Detect which cell encompasses the target text, then output its [x, y] center coordinate. 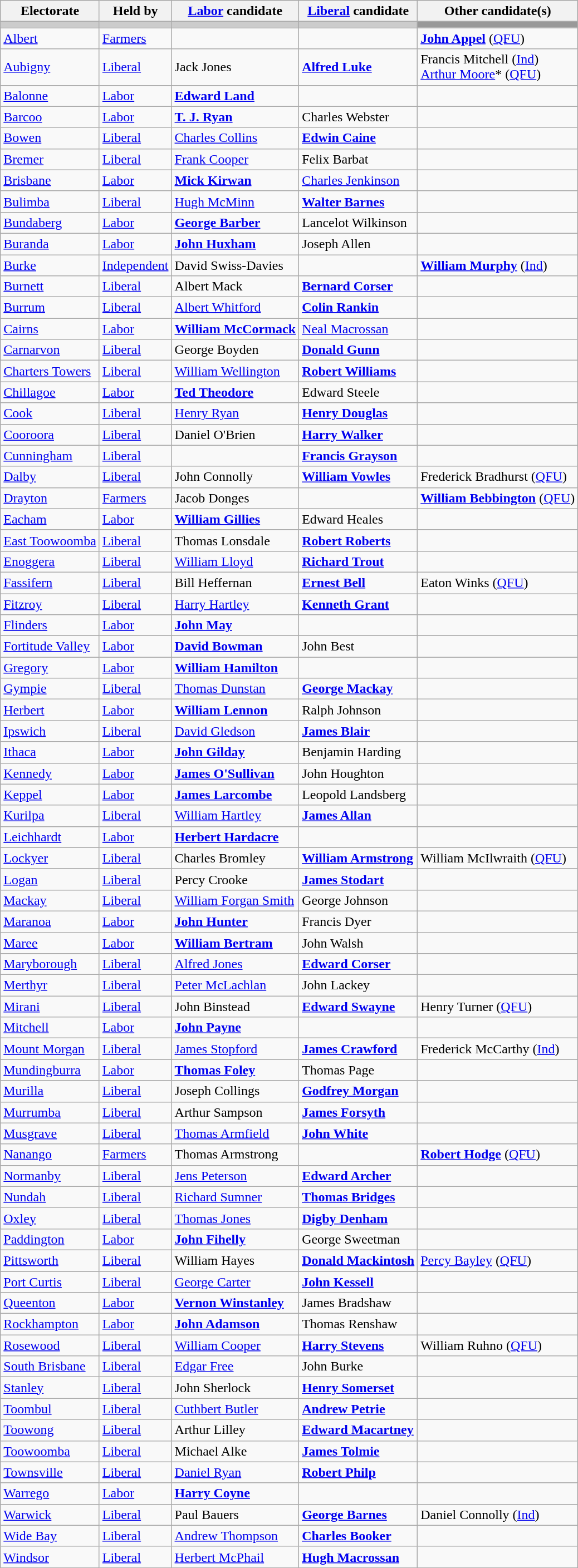
John Best [359, 647]
Thomas Bridges [359, 1197]
Colin Rankin [359, 308]
Normanby [50, 1176]
Thomas Armstrong [235, 1155]
David Swiss-Davies [235, 265]
Michael Alke [235, 1451]
Bill Heffernan [235, 583]
Warwick [50, 1515]
Herbert [50, 710]
Hugh McMinn [235, 201]
James Stopford [235, 1049]
Jack Jones [235, 67]
Jens Peterson [235, 1176]
Benjamin Harding [359, 752]
John Kessell [359, 1281]
Edward Swayne [359, 1007]
Paddington [50, 1239]
Daniel O'Brien [235, 435]
John Gilday [235, 752]
Herbert McPhail [235, 1557]
George Johnson [359, 900]
Murilla [50, 1091]
William Hartley [235, 816]
Arthur Lilley [235, 1430]
Robert Philp [359, 1472]
Cuthbert Butler [235, 1409]
James Blair [359, 731]
Thomas Lonsdale [235, 540]
William Bertram [235, 943]
Dalby [50, 477]
Felix Barbat [359, 159]
Hugh Macrossan [359, 1557]
John Connolly [235, 477]
Charles Jenkinson [359, 180]
Charles Booker [359, 1536]
James Forsyth [359, 1112]
Robert Williams [359, 371]
Gympie [50, 689]
Ernest Bell [359, 583]
John Lackey [359, 985]
James Crawford [359, 1049]
Warrego [50, 1493]
Aubigny [50, 67]
Wide Bay [50, 1536]
James O'Sullivan [235, 773]
George Barnes [359, 1515]
Eaton Winks (QFU) [498, 583]
Barcoo [50, 117]
Thomas Armfield [235, 1133]
William Hamilton [235, 668]
John Walsh [359, 943]
Edward Steele [359, 392]
Paul Bauers [235, 1515]
William Gillies [235, 519]
Held by [135, 11]
Charles Collins [235, 138]
Ted Theodore [235, 392]
Charles Webster [359, 117]
Donald Mackintosh [359, 1260]
John May [235, 625]
Donald Gunn [359, 350]
Francis Dyer [359, 921]
Kennedy [50, 773]
Nanango [50, 1155]
Ipswich [50, 731]
Ralph Johnson [359, 710]
Edwin Caine [359, 138]
South Brisbane [50, 1367]
Toowoomba [50, 1451]
Thomas Renshaw [359, 1324]
John Houghton [359, 773]
Stanley [50, 1388]
Labor candidate [235, 11]
Richard Sumner [235, 1197]
John Fihelly [235, 1239]
Richard Trout [359, 561]
Percy Bayley (QFU) [498, 1260]
James Tolmie [359, 1451]
Balonne [50, 96]
Frank Cooper [235, 159]
Gregory [50, 668]
Toowong [50, 1430]
George Sweetman [359, 1239]
Alfred Luke [359, 67]
Edward Heales [359, 519]
Oxley [50, 1218]
Rockhampton [50, 1324]
Nundah [50, 1197]
Leopold Landsberg [359, 795]
James Stodart [359, 879]
Harry Stevens [359, 1345]
Frederick Bradhurst (QFU) [498, 477]
Francis Grayson [359, 456]
Keppel [50, 795]
Mount Morgan [50, 1049]
George Carter [235, 1281]
Henry Somerset [359, 1388]
David Bowman [235, 647]
Carnarvon [50, 350]
Harry Hartley [235, 604]
Frederick McCarthy (Ind) [498, 1049]
Jacob Donges [235, 498]
Merthyr [50, 985]
Musgrave [50, 1133]
Mundingburra [50, 1070]
Pittsworth [50, 1260]
Port Curtis [50, 1281]
Robert Hodge (QFU) [498, 1155]
Flinders [50, 625]
Edgar Free [235, 1367]
James Allan [359, 816]
Charles Bromley [235, 858]
Bundaberg [50, 223]
Electorate [50, 11]
Maree [50, 943]
William Cooper [235, 1345]
Kenneth Grant [359, 604]
Leichhardt [50, 837]
Maryborough [50, 964]
Bremer [50, 159]
Cunningham [50, 456]
Joseph Allen [359, 244]
Walter Barnes [359, 201]
Enoggera [50, 561]
Bulimba [50, 201]
Peter McLachlan [235, 985]
Edward Macartney [359, 1430]
Windsor [50, 1557]
Neal Macrossan [359, 329]
Albert [50, 38]
Cairns [50, 329]
Joseph Collings [235, 1091]
Murrumba [50, 1112]
Burrum [50, 308]
Henry Turner (QFU) [498, 1007]
George Boyden [235, 350]
Mirani [50, 1007]
Charters Towers [50, 371]
William Forgan Smith [235, 900]
Cooroora [50, 435]
Burke [50, 265]
John Payne [235, 1028]
Rosewood [50, 1345]
William Wellington [235, 371]
William Murphy (Ind) [498, 265]
Henry Douglas [359, 413]
John Adamson [235, 1324]
Brisbane [50, 180]
Buranda [50, 244]
Thomas Foley [235, 1070]
James Bradshaw [359, 1303]
Fortitude Valley [50, 647]
Townsville [50, 1472]
Mick Kirwan [235, 180]
Lancelot Wilkinson [359, 223]
Toombul [50, 1409]
David Gledson [235, 731]
Bernard Corser [359, 287]
William Ruhno (QFU) [498, 1345]
Cook [50, 413]
George Barber [235, 223]
Mackay [50, 900]
Fassifern [50, 583]
Thomas Page [359, 1070]
William Armstrong [359, 858]
William Bebbington (QFU) [498, 498]
Liberal candidate [359, 11]
John Burke [359, 1367]
Daniel Connolly (Ind) [498, 1515]
Alfred Jones [235, 964]
Eacham [50, 519]
Queenton [50, 1303]
John Appel (QFU) [498, 38]
Andrew Thompson [235, 1536]
Francis Mitchell (Ind) Arthur Moore* (QFU) [498, 67]
Edward Land [235, 96]
Digby Denham [359, 1218]
John Binstead [235, 1007]
William Lloyd [235, 561]
Henry Ryan [235, 413]
William McIlwraith (QFU) [498, 858]
Daniel Ryan [235, 1472]
Other candidate(s) [498, 11]
William Hayes [235, 1260]
Herbert Hardacre [235, 837]
Harry Walker [359, 435]
John Huxham [235, 244]
T. J. Ryan [235, 117]
East Toowoomba [50, 540]
Bowen [50, 138]
William Vowles [359, 477]
Percy Crooke [235, 879]
Edward Archer [359, 1176]
Burnett [50, 287]
Fitzroy [50, 604]
Harry Coyne [235, 1493]
Logan [50, 879]
Thomas Jones [235, 1218]
Chillagoe [50, 392]
Lockyer [50, 858]
William McCormack [235, 329]
Vernon Winstanley [235, 1303]
Maranoa [50, 921]
John White [359, 1133]
John Hunter [235, 921]
Independent [135, 265]
Kurilpa [50, 816]
Ithaca [50, 752]
Robert Roberts [359, 540]
William Lennon [235, 710]
John Sherlock [235, 1388]
Thomas Dunstan [235, 689]
Arthur Sampson [235, 1112]
Andrew Petrie [359, 1409]
James Larcombe [235, 795]
Albert Whitford [235, 308]
Albert Mack [235, 287]
Mitchell [50, 1028]
Godfrey Morgan [359, 1091]
Drayton [50, 498]
Edward Corser [359, 964]
George Mackay [359, 689]
